Output the [x, y] coordinate of the center of the cell containing the given text.  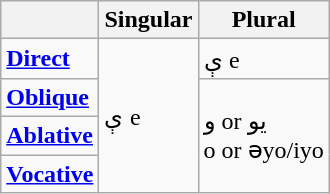
Direct [50, 59]
Oblique [50, 97]
Plural [264, 20]
Vocative [50, 173]
و or یوo or әyo/iyo [264, 135]
Ablative [50, 135]
Singular [148, 20]
